Output the [x, y] coordinate of the center of the cell containing the given text.  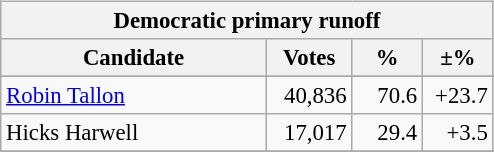
Hicks Harwell [134, 133]
Democratic primary runoff [247, 21]
±% [458, 58]
+23.7 [458, 96]
17,017 [309, 133]
Votes [309, 58]
40,836 [309, 96]
70.6 [388, 96]
% [388, 58]
Candidate [134, 58]
+3.5 [458, 133]
Robin Tallon [134, 96]
29.4 [388, 133]
